Locate the cell with the specified text and output its (X, Y) center coordinate. 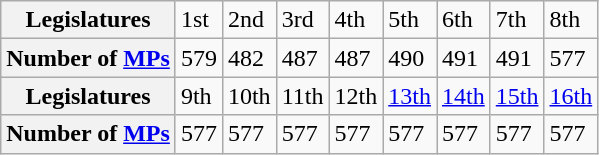
16th (571, 96)
579 (198, 58)
12th (356, 96)
14th (463, 96)
490 (410, 58)
2nd (249, 20)
13th (410, 96)
6th (463, 20)
8th (571, 20)
9th (198, 96)
7th (517, 20)
482 (249, 58)
11th (302, 96)
4th (356, 20)
10th (249, 96)
15th (517, 96)
1st (198, 20)
3rd (302, 20)
5th (410, 20)
